Extract the (x, y) coordinate from the center of the cell holding the provided text.  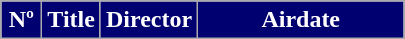
Nº (22, 20)
Airdate (301, 20)
Director (148, 20)
Title (72, 20)
